Detect which cell encompasses the target text, then output its [X, Y] center coordinate. 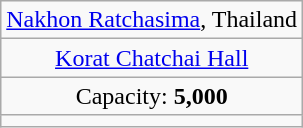
Capacity: 5,000 [152, 96]
Nakhon Ratchasima, Thailand [152, 20]
Korat Chatchai Hall [152, 58]
